Detect which cell encompasses the target text, then output its [X, Y] center coordinate. 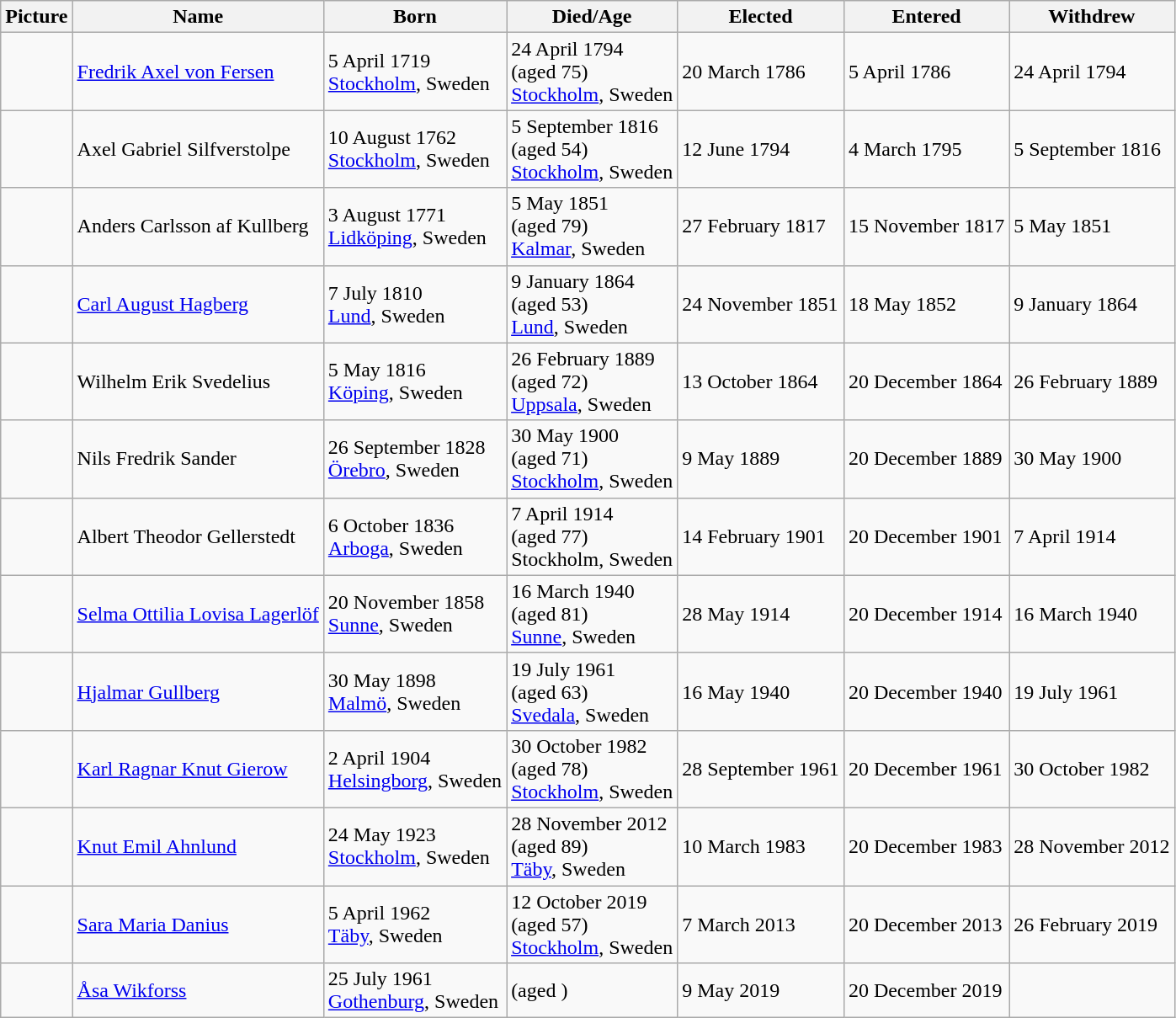
26 February 1889 (aged 72) Uppsala, Sweden [593, 381]
30 May 1900 (aged 71) Stockholm, Sweden [593, 459]
Wilhelm Erik Svedelius [198, 381]
3 August 1771 Lidköping, Sweden [414, 227]
20 December 1864 [926, 381]
20 December 1961 [926, 769]
20 December 2013 [926, 925]
Elected [761, 17]
5 April 1719 Stockholm, Sweden [414, 72]
30 May 1898 Malmö, Sweden [414, 691]
9 May 1889 [761, 459]
Selma Ottilia Lovisa Lagerlöf [198, 614]
30 May 1900 [1092, 459]
Sara Maria Danius [198, 925]
15 November 1817 [926, 227]
20 March 1786 [761, 72]
9 January 1864 (aged 53) Lund, Sweden [593, 304]
5 April 1962 Täby, Sweden [414, 925]
Name [198, 17]
10 March 1983 [761, 846]
5 September 1816 [1092, 149]
Picture [37, 17]
20 December 1914 [926, 614]
Albert Theodor Gellerstedt [198, 536]
5 September 1816 (aged 54) Stockholm, Sweden [593, 149]
19 July 1961 (aged 63) Svedala, Sweden [593, 691]
14 February 1901 [761, 536]
Knut Emil Ahnlund [198, 846]
28 May 1914 [761, 614]
6 October 1836 Arboga, Sweden [414, 536]
27 February 1817 [761, 227]
Nils Fredrik Sander [198, 459]
24 May 1923 Stockholm, Sweden [414, 846]
Axel Gabriel Silfverstolpe [198, 149]
Karl Ragnar Knut Gierow [198, 769]
7 March 2013 [761, 925]
26 February 2019 [1092, 925]
Born [414, 17]
5 April 1786 [926, 72]
28 November 2012 [1092, 846]
24 November 1851 [761, 304]
5 May 1851 [1092, 227]
24 April 1794 [1092, 72]
19 July 1961 [1092, 691]
26 February 1889 [1092, 381]
20 December 2019 [926, 990]
12 June 1794 [761, 149]
20 December 1901 [926, 536]
Carl August Hagberg [198, 304]
5 May 1851 (aged 79) Kalmar, Sweden [593, 227]
7 April 1914 (aged 77) Stockholm, Sweden [593, 536]
16 March 1940 [1092, 614]
20 December 1940 [926, 691]
7 April 1914 [1092, 536]
25 July 1961 Gothenburg, Sweden [414, 990]
Died/Age [593, 17]
28 September 1961 [761, 769]
30 October 1982 [1092, 769]
7 July 1810 Lund, Sweden [414, 304]
20 December 1889 [926, 459]
10 August 1762 Stockholm, Sweden [414, 149]
13 October 1864 [761, 381]
9 May 2019 [761, 990]
12 October 2019 (aged 57) Stockholm, Sweden [593, 925]
5 May 1816 Köping, Sweden [414, 381]
16 March 1940 (aged 81) Sunne, Sweden [593, 614]
Hjalmar Gullberg [198, 691]
28 November 2012 (aged 89) Täby, Sweden [593, 846]
Anders Carlsson af Kullberg [198, 227]
(aged ) [593, 990]
Fredrik Axel von Fersen [198, 72]
30 October 1982 (aged 78) Stockholm, Sweden [593, 769]
9 January 1864 [1092, 304]
Withdrew [1092, 17]
18 May 1852 [926, 304]
24 April 1794 (aged 75) Stockholm, Sweden [593, 72]
Åsa Wikforss [198, 990]
4 March 1795 [926, 149]
16 May 1940 [761, 691]
20 December 1983 [926, 846]
20 November 1858 Sunne, Sweden [414, 614]
Entered [926, 17]
26 September 1828 Örebro, Sweden [414, 459]
2 April 1904 Helsingborg, Sweden [414, 769]
